Pinpoint the cell where the given text exists, returning its [x, y] midpoint coordinate. 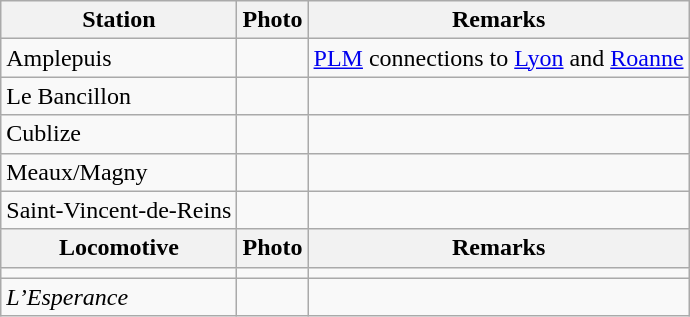
Le Bancillon [119, 96]
L’Esperance [119, 297]
Cublize [119, 134]
Locomotive [119, 248]
PLM connections to Lyon and Roanne [498, 58]
Station [119, 20]
Amplepuis [119, 58]
Meaux/Magny [119, 172]
Saint-Vincent-de-Reins [119, 210]
